Find where the given text appears and provide that cell's center as (x, y) coordinate. 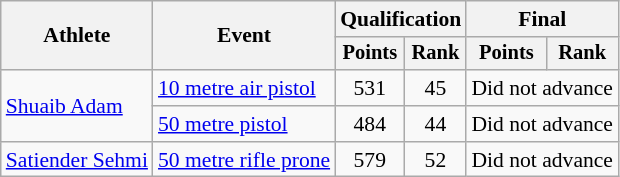
Athlete (77, 36)
531 (370, 88)
Shuaib Adam (77, 106)
10 metre air pistol (244, 88)
Final (542, 19)
484 (370, 124)
Qualification (400, 19)
Event (244, 36)
44 (435, 124)
50 metre pistol (244, 124)
45 (435, 88)
